Provide the [X, Y] coordinate of the cell's center where the given text is located.  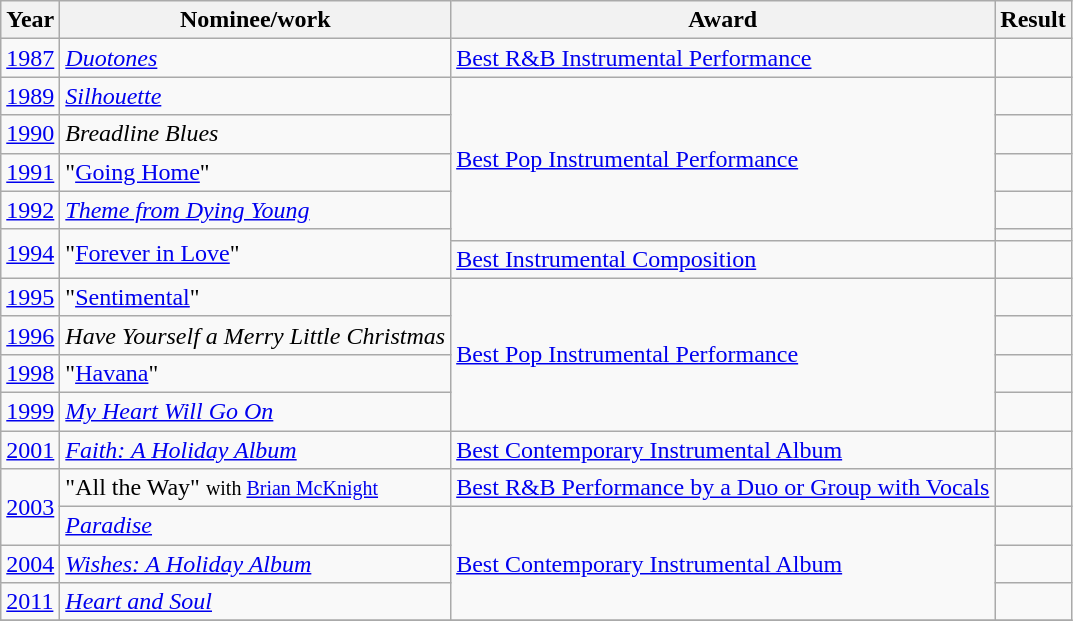
1989 [30, 96]
2001 [30, 449]
1990 [30, 134]
Best Instrumental Composition [723, 259]
My Heart Will Go On [256, 411]
Have Yourself a Merry Little Christmas [256, 335]
2004 [30, 564]
1996 [30, 335]
Result [1033, 20]
Breadline Blues [256, 134]
Faith: A Holiday Album [256, 449]
1994 [30, 254]
Year [30, 20]
2003 [30, 507]
2011 [30, 602]
Best R&B Instrumental Performance [723, 58]
Silhouette [256, 96]
"Sentimental" [256, 297]
"Forever in Love" [256, 254]
Theme from Dying Young [256, 210]
"All the Way" with Brian McKnight [256, 488]
Wishes: A Holiday Album [256, 564]
1995 [30, 297]
"Going Home" [256, 172]
Award [723, 20]
1992 [30, 210]
Duotones [256, 58]
Paradise [256, 526]
"Havana" [256, 373]
Best R&B Performance by a Duo or Group with Vocals [723, 488]
1987 [30, 58]
Nominee/work [256, 20]
1991 [30, 172]
1999 [30, 411]
Heart and Soul [256, 602]
1998 [30, 373]
